Determine the [X, Y] coordinate at the center of the cell enclosing the given text.  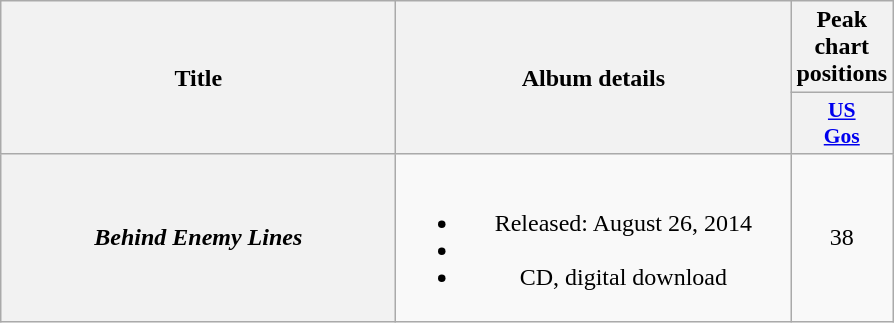
Title [198, 78]
Released: August 26, 2014CD, digital download [594, 238]
Behind Enemy Lines [198, 238]
38 [842, 238]
Peak chart positions [842, 47]
USGos [842, 124]
Album details [594, 78]
